From the cell containing the given text, extract its center point as (x, y) coordinate. 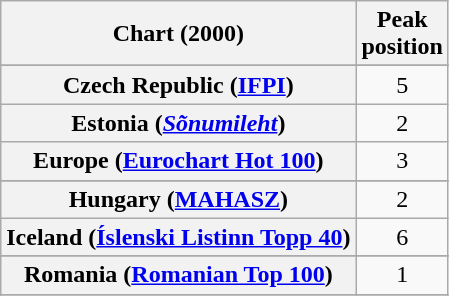
Czech Republic (IFPI) (178, 85)
Romania (Romanian Top 100) (178, 275)
Peakposition (402, 34)
Estonia (Sõnumileht) (178, 123)
Europe (Eurochart Hot 100) (178, 161)
6 (402, 237)
3 (402, 161)
Chart (2000) (178, 34)
5 (402, 85)
1 (402, 275)
Iceland (Íslenski Listinn Topp 40) (178, 237)
Hungary (MAHASZ) (178, 199)
